Locate the cell with the specified text and output its [x, y] center coordinate. 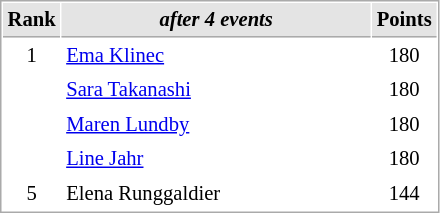
Elena Runggaldier [216, 194]
Ema Klinec [216, 56]
after 4 events [216, 20]
Points [404, 20]
Rank [32, 20]
Line Jahr [216, 158]
144 [404, 194]
5 [32, 194]
Sara Takanashi [216, 90]
1 [32, 56]
Maren Lundby [216, 124]
